Extract the [X, Y] coordinate from the center of the cell holding the provided text.  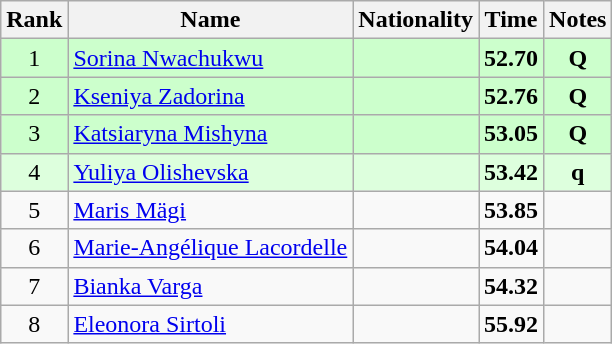
Notes [578, 20]
Time [512, 20]
55.92 [512, 324]
Bianka Varga [210, 286]
53.85 [512, 210]
53.05 [512, 134]
52.76 [512, 96]
Kseniya Zadorina [210, 96]
6 [34, 248]
7 [34, 286]
1 [34, 58]
Eleonora Sirtoli [210, 324]
Rank [34, 20]
Katsiaryna Mishyna [210, 134]
2 [34, 96]
3 [34, 134]
4 [34, 172]
Marie-Angélique Lacordelle [210, 248]
q [578, 172]
8 [34, 324]
Nationality [416, 20]
Maris Mägi [210, 210]
5 [34, 210]
54.04 [512, 248]
Yuliya Olishevska [210, 172]
Sorina Nwachukwu [210, 58]
54.32 [512, 286]
53.42 [512, 172]
52.70 [512, 58]
Name [210, 20]
